Locate the cell with the specified text and output its (X, Y) center coordinate. 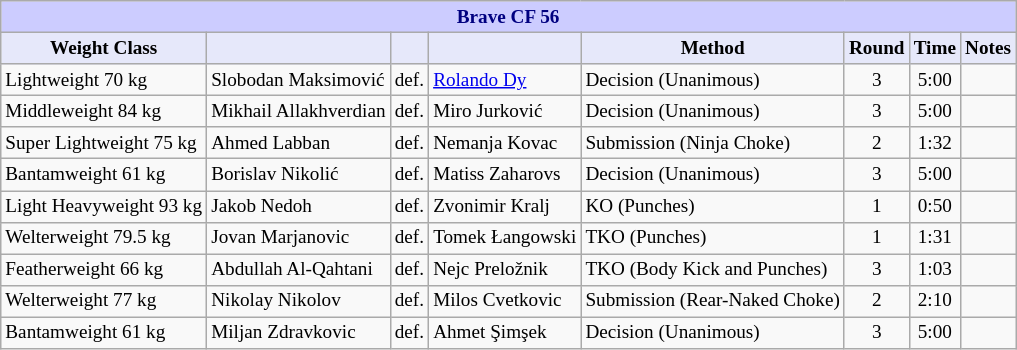
Light Heavyweight 93 kg (104, 206)
Featherweight 66 kg (104, 270)
Ahmed Labban (298, 143)
Matiss Zaharovs (505, 175)
Submission (Rear-Naked Choke) (713, 301)
2:10 (934, 301)
1:03 (934, 270)
Abdullah Al-Qahtani (298, 270)
0:50 (934, 206)
Mikhail Allakhverdian (298, 111)
TKO (Body Kick and Punches) (713, 270)
Zvonimir Kralj (505, 206)
Nejc Preložnik (505, 270)
Borislav Nikolić (298, 175)
Jakob Nedoh (298, 206)
Notes (988, 48)
Jovan Marjanovic (298, 238)
Miljan Zdravkovic (298, 333)
1:32 (934, 143)
Method (713, 48)
Welterweight 77 kg (104, 301)
Lightweight 70 kg (104, 80)
Slobodan Maksimović (298, 80)
KO (Punches) (713, 206)
Submission (Ninja Choke) (713, 143)
Middleweight 84 kg (104, 111)
Round (876, 48)
Tomek Łangowski (505, 238)
Miro Jurković (505, 111)
Welterweight 79.5 kg (104, 238)
1:31 (934, 238)
Milos Cvetkovic (505, 301)
Nemanja Kovac (505, 143)
TKO (Punches) (713, 238)
Nikolay Nikolov (298, 301)
Rolando Dy (505, 80)
Brave CF 56 (508, 17)
Ahmet Şimşek (505, 333)
Weight Class (104, 48)
Time (934, 48)
Super Lightweight 75 kg (104, 143)
